Output the (X, Y) coordinate of the center of the cell containing the given text.  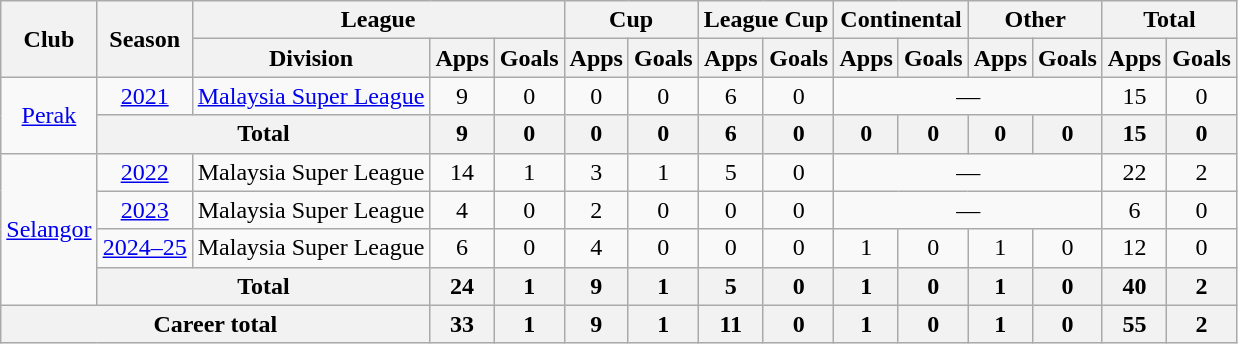
Club (49, 39)
2022 (144, 172)
40 (1134, 286)
24 (462, 286)
12 (1134, 248)
2023 (144, 210)
55 (1134, 324)
11 (730, 324)
Perak (49, 115)
Season (144, 39)
Career total (216, 324)
League Cup (766, 20)
Continental (901, 20)
League (378, 20)
14 (462, 172)
Selangor (49, 229)
Cup (631, 20)
Other (1035, 20)
33 (462, 324)
3 (596, 172)
2024–25 (144, 248)
22 (1134, 172)
Division (311, 58)
2021 (144, 96)
